Capture the cell that displays the provided text and extract its (x, y) central coordinate. 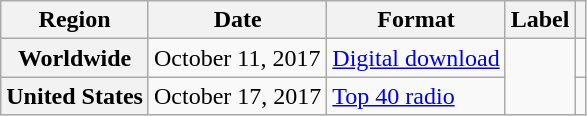
Worldwide (75, 58)
October 11, 2017 (237, 58)
October 17, 2017 (237, 96)
Digital download (416, 58)
Region (75, 20)
United States (75, 96)
Date (237, 20)
Top 40 radio (416, 96)
Label (540, 20)
Format (416, 20)
